Search for the cell housing the specified text and yield its [X, Y] center coordinate. 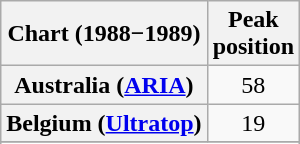
Peakposition [253, 34]
Australia (ARIA) [104, 85]
58 [253, 85]
19 [253, 123]
Belgium (Ultratop) [104, 123]
Chart (1988−1989) [104, 34]
